Provide the [X, Y] coordinate of the cell's center where the given text is located.  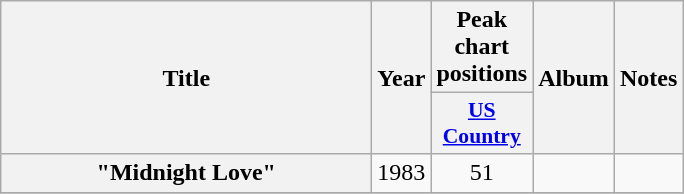
Title [186, 78]
"Midnight Love" [186, 173]
USCountry [482, 124]
Notes [648, 78]
Album [574, 78]
1983 [402, 173]
Year [402, 78]
51 [482, 173]
Peakchartpositions [482, 47]
